Output the [x, y] coordinate of the center of the cell containing the given text.  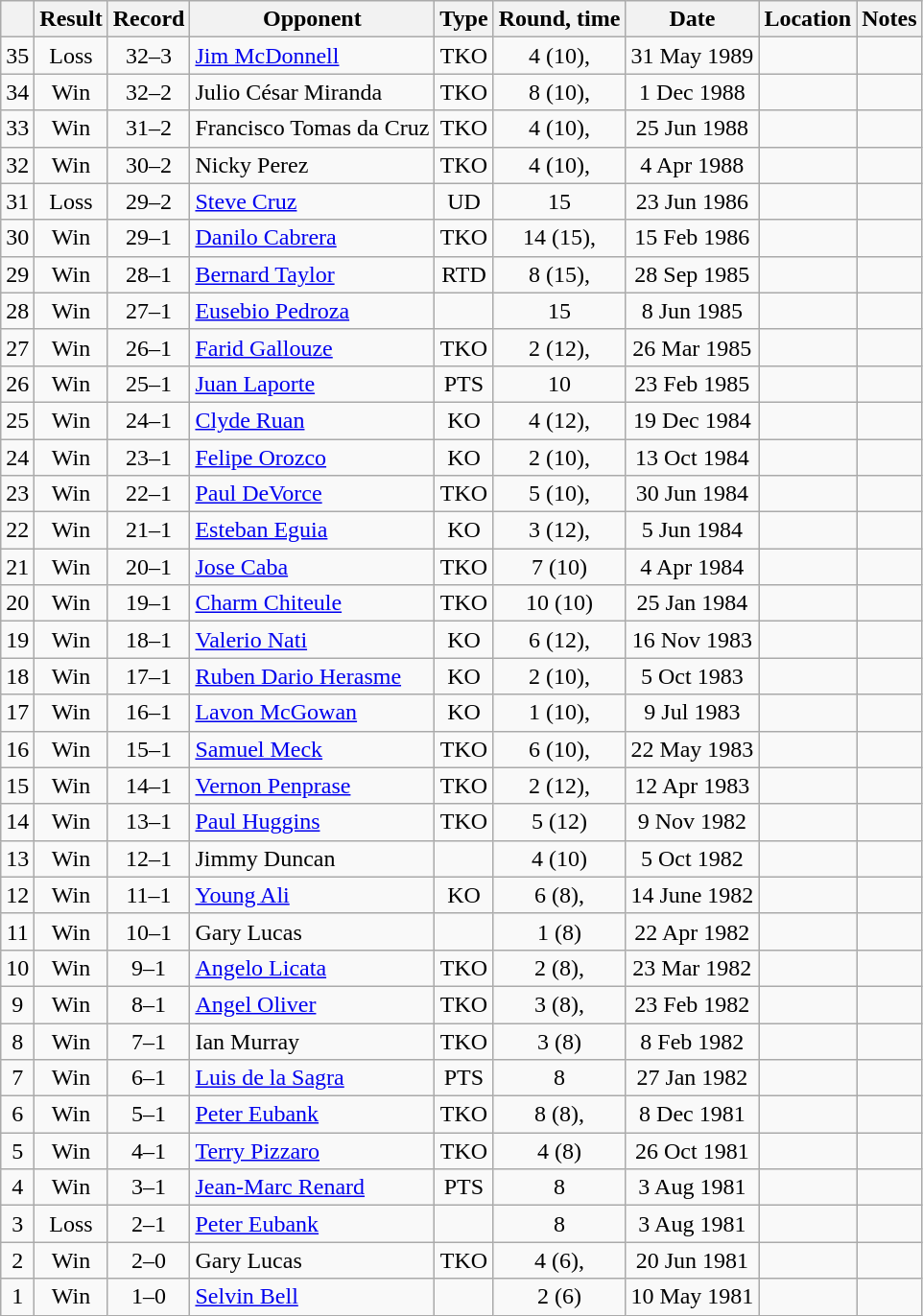
34 [17, 92]
1 (8) [559, 931]
Francisco Tomas da Cruz [313, 129]
27 Jan 1982 [693, 1078]
18 [17, 676]
15 Feb 1986 [693, 238]
21–1 [149, 530]
Terry Pizzaro [313, 1151]
6 (8), [559, 895]
3 (8) [559, 1041]
17 [17, 713]
9–1 [149, 968]
Luis de la Sagra [313, 1078]
25 Jan 1984 [693, 603]
8 (10), [559, 92]
1 Dec 1988 [693, 92]
Paul DeVorce [313, 494]
9 Jul 1983 [693, 713]
12 Apr 1983 [693, 786]
10 (10) [559, 603]
RTD [464, 274]
17–1 [149, 676]
33 [17, 129]
26–1 [149, 347]
3 [17, 1224]
13–1 [149, 822]
Clyde Ruan [313, 420]
Esteban Eguia [313, 530]
7–1 [149, 1041]
20–1 [149, 567]
30 [17, 238]
Angelo Licata [313, 968]
Farid Gallouze [313, 347]
2 (8), [559, 968]
Location [808, 19]
8 Jun 1985 [693, 311]
7 (10) [559, 567]
Julio César Miranda [313, 92]
Selvin Bell [313, 1297]
2–0 [149, 1260]
23 Feb 1985 [693, 384]
28 Sep 1985 [693, 274]
28 [17, 311]
29–1 [149, 238]
28–1 [149, 274]
31–2 [149, 129]
1 [17, 1297]
23 Jun 1986 [693, 201]
3 (8), [559, 1004]
Lavon McGowan [313, 713]
Danilo Cabrera [313, 238]
3–1 [149, 1187]
20 [17, 603]
4–1 [149, 1151]
14–1 [149, 786]
20 Jun 1981 [693, 1260]
9 Nov 1982 [693, 822]
2–1 [149, 1224]
19–1 [149, 603]
1–0 [149, 1297]
Result [71, 19]
5 Jun 1984 [693, 530]
Charm Chiteule [313, 603]
22 [17, 530]
5 Oct 1982 [693, 858]
26 Oct 1981 [693, 1151]
4 Apr 1984 [693, 567]
4 Apr 1988 [693, 165]
5–1 [149, 1115]
Type [464, 19]
Bernard Taylor [313, 274]
16 [17, 749]
Record [149, 19]
4 (12), [559, 420]
Angel Oliver [313, 1004]
4 (8) [559, 1151]
Opponent [313, 19]
25–1 [149, 384]
31 May 1989 [693, 56]
29–2 [149, 201]
22 Apr 1982 [693, 931]
6–1 [149, 1078]
Juan Laporte [313, 384]
25 Jun 1988 [693, 129]
24–1 [149, 420]
26 Mar 1985 [693, 347]
23–1 [149, 458]
5 (10), [559, 494]
Notes [889, 19]
Ruben Dario Herasme [313, 676]
32–3 [149, 56]
Samuel Meck [313, 749]
Felipe Orozco [313, 458]
12–1 [149, 858]
6 (12), [559, 640]
Jim McDonnell [313, 56]
10 May 1981 [693, 1297]
3 (12), [559, 530]
14 (15), [559, 238]
5 Oct 1983 [693, 676]
Vernon Penprase [313, 786]
Valerio Nati [313, 640]
25 [17, 420]
19 [17, 640]
4 (6), [559, 1260]
Jimmy Duncan [313, 858]
24 [17, 458]
32 [17, 165]
32–2 [149, 92]
31 [17, 201]
2 [17, 1260]
27–1 [149, 311]
UD [464, 201]
30 Jun 1984 [693, 494]
Eusebio Pedroza [313, 311]
2 (6) [559, 1297]
23 Feb 1982 [693, 1004]
26 [17, 384]
13 [17, 858]
27 [17, 347]
29 [17, 274]
16–1 [149, 713]
18–1 [149, 640]
7 [17, 1078]
Jose Caba [313, 567]
35 [17, 56]
13 Oct 1984 [693, 458]
4 [17, 1187]
Young Ali [313, 895]
1 (10), [559, 713]
16 Nov 1983 [693, 640]
11 [17, 931]
Nicky Perez [313, 165]
Jean-Marc Renard [313, 1187]
5 (12) [559, 822]
21 [17, 567]
Ian Murray [313, 1041]
8 Dec 1981 [693, 1115]
8 (8), [559, 1115]
12 [17, 895]
Round, time [559, 19]
14 [17, 822]
14 June 1982 [693, 895]
10–1 [149, 931]
8 (15), [559, 274]
23 Mar 1982 [693, 968]
8 Feb 1982 [693, 1041]
22 May 1983 [693, 749]
Date [693, 19]
8–1 [149, 1004]
22–1 [149, 494]
19 Dec 1984 [693, 420]
9 [17, 1004]
11–1 [149, 895]
4 (10) [559, 858]
Paul Huggins [313, 822]
6 (10), [559, 749]
5 [17, 1151]
Steve Cruz [313, 201]
6 [17, 1115]
23 [17, 494]
30–2 [149, 165]
15–1 [149, 749]
